Scan for the cell matching the given text and deliver its (X, Y) coordinate at center. 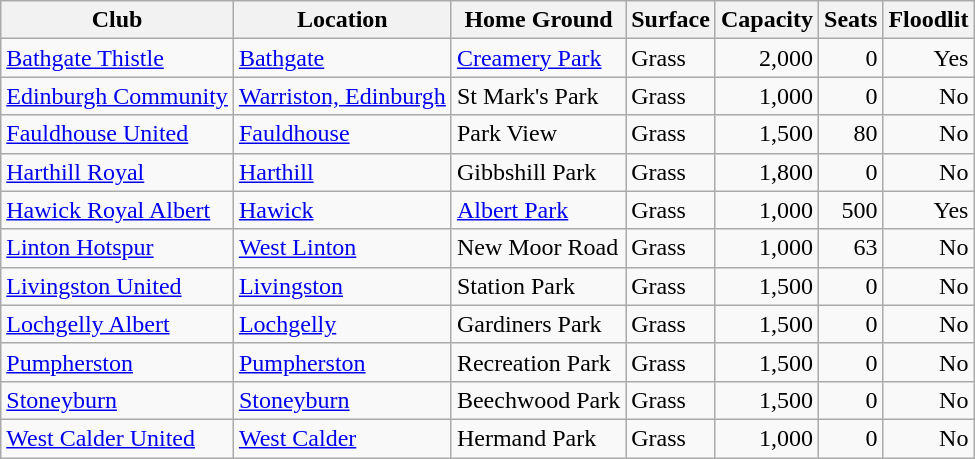
Hawick Royal Albert (118, 210)
New Moor Road (538, 248)
500 (851, 210)
Livingston (342, 286)
Warriston, Edinburgh (342, 96)
Livingston United (118, 286)
Lochgelly Albert (118, 324)
Club (118, 20)
Harthill Royal (118, 172)
Surface (671, 20)
Floodlit (928, 20)
Fauldhouse (342, 134)
63 (851, 248)
Hawick (342, 210)
Seats (851, 20)
St Mark's Park (538, 96)
Fauldhouse United (118, 134)
Albert Park (538, 210)
Linton Hotspur (118, 248)
Bathgate Thistle (118, 58)
West Calder United (118, 438)
West Calder (342, 438)
Hermand Park (538, 438)
Home Ground (538, 20)
Bathgate (342, 58)
Capacity (766, 20)
Harthill (342, 172)
Station Park (538, 286)
Gibbshill Park (538, 172)
Gardiners Park (538, 324)
2,000 (766, 58)
1,800 (766, 172)
Recreation Park (538, 362)
Park View (538, 134)
80 (851, 134)
Location (342, 20)
Beechwood Park (538, 400)
West Linton (342, 248)
Edinburgh Community (118, 96)
Lochgelly (342, 324)
Creamery Park (538, 58)
